Extract the [x, y] coordinate from the center of the cell holding the provided text.  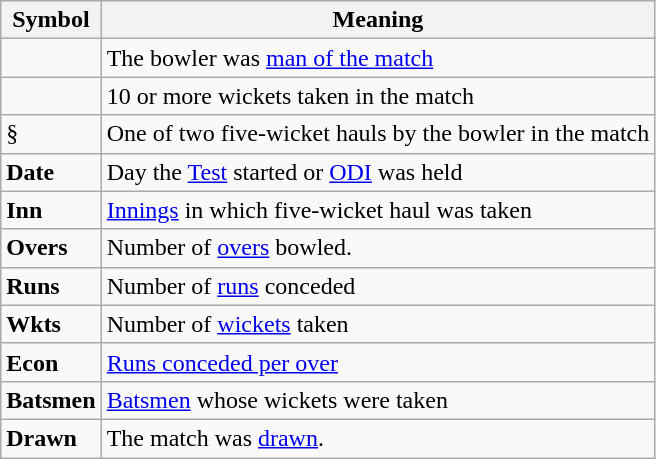
Number of runs conceded [378, 286]
Symbol [51, 20]
Runs conceded per over [378, 362]
Day the Test started or ODI was held [378, 172]
§ [51, 134]
Number of overs bowled. [378, 248]
Batsmen [51, 400]
Drawn [51, 438]
One of two five-wicket hauls by the bowler in the match [378, 134]
Meaning [378, 20]
Number of wickets taken [378, 324]
The bowler was man of the match [378, 58]
Wkts [51, 324]
Overs [51, 248]
Batsmen whose wickets were taken [378, 400]
Date [51, 172]
10 or more wickets taken in the match [378, 96]
Econ [51, 362]
Inn [51, 210]
Innings in which five-wicket haul was taken [378, 210]
Runs [51, 286]
The match was drawn. [378, 438]
